From the cell containing the given text, extract its center point as [X, Y] coordinate. 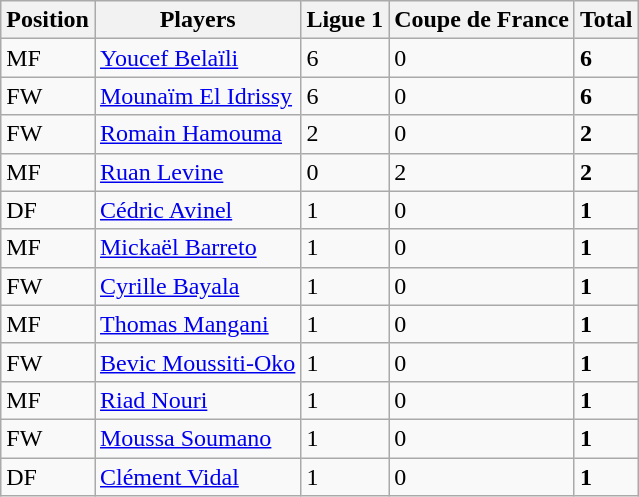
Cédric Avinel [197, 210]
Players [197, 20]
Cyrille Bayala [197, 286]
Coupe de France [482, 20]
Total [606, 20]
Youcef Belaïli [197, 58]
Clément Vidal [197, 477]
Position [48, 20]
Ligue 1 [345, 20]
Mounaïm El Idrissy [197, 96]
Romain Hamouma [197, 134]
Ruan Levine [197, 172]
Mickaël Barreto [197, 248]
Thomas Mangani [197, 324]
Riad Nouri [197, 400]
Bevic Moussiti-Oko [197, 362]
Moussa Soumano [197, 438]
